Locate the cell with the specified text and output its [X, Y] center coordinate. 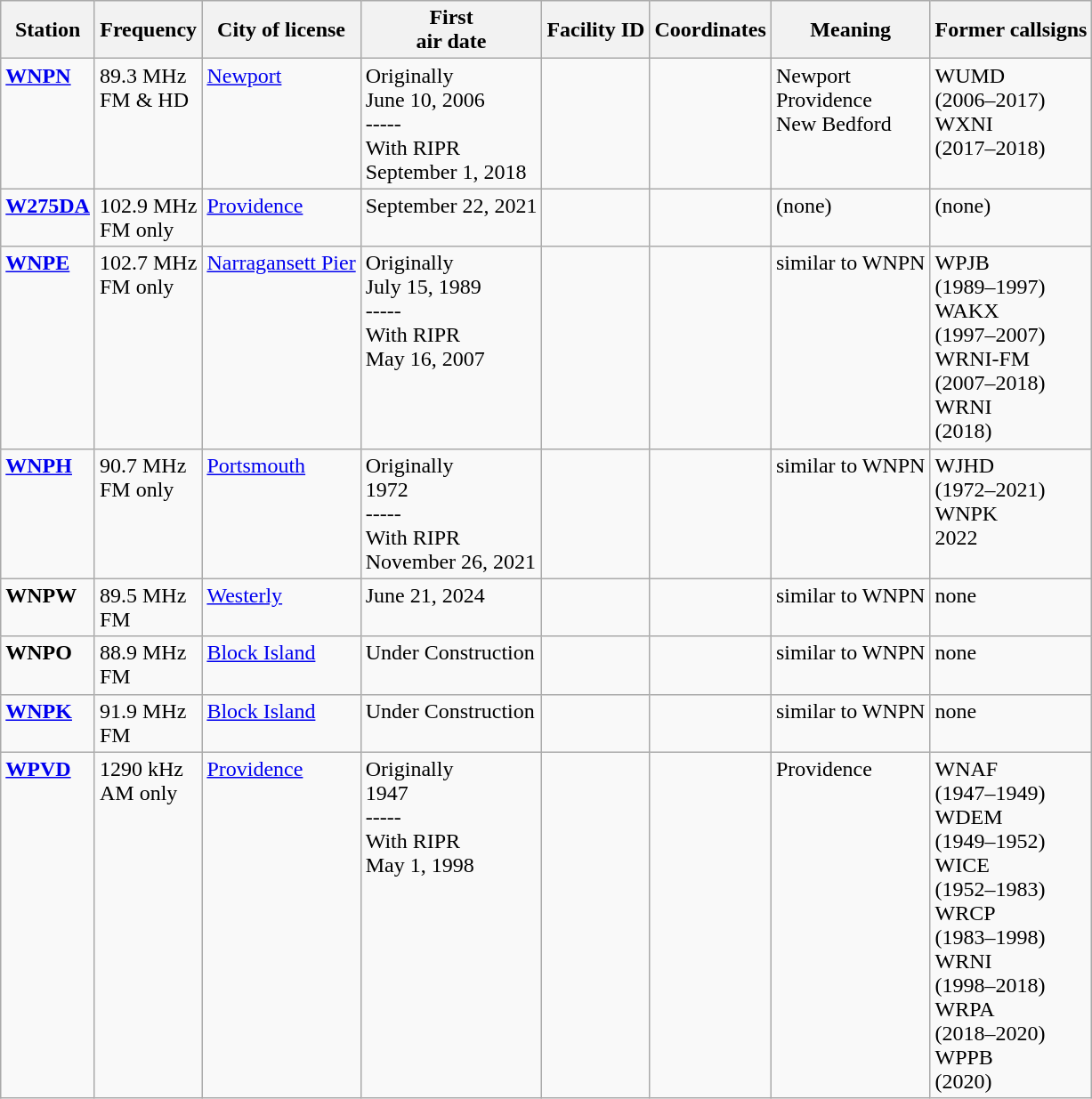
WPVD [48, 925]
WJHD(1972–2021)WNPK2022 [1011, 513]
89.3 MHzFM & HD [148, 124]
OriginallyJuly 15, 1989-----With RIPRMay 16, 2007 [451, 347]
W275DA [48, 217]
Frequency [148, 30]
Facility ID [596, 30]
88.9 MHzFM [148, 666]
91.9 MHzFM [148, 723]
Coordinates [710, 30]
Station [48, 30]
102.9 MHzFM only [148, 217]
WPJB(1989–1997)WAKX(1997–2007)WRNI-FM(2007–2018)WRNI(2018) [1011, 347]
Westerly [281, 607]
WNPN [48, 124]
September 22, 2021 [451, 217]
90.7 MHzFM only [148, 513]
OriginallyJune 10, 2006-----With RIPRSeptember 1, 2018 [451, 124]
Originally1972-----With RIPRNovember 26, 2021 [451, 513]
1290 kHzAM only [148, 925]
Portsmouth [281, 513]
Newport [281, 124]
102.7 MHzFM only [148, 347]
WUMD(2006–2017)WXNI(2017–2018) [1011, 124]
Former callsigns [1011, 30]
WNAF(1947–1949)WDEM(1949–1952)WICE(1952–1983)WRCP(1983–1998)WRNI(1998–2018)WRPA(2018–2020)WPPB(2020) [1011, 925]
WNPO [48, 666]
NewportProvidenceNew Bedford [851, 124]
City of license [281, 30]
WNPE [48, 347]
June 21, 2024 [451, 607]
WNPK [48, 723]
WNPH [48, 513]
Firstair date [451, 30]
Narragansett Pier [281, 347]
89.5 MHzFM [148, 607]
Meaning [851, 30]
Originally1947-----With RIPRMay 1, 1998 [451, 925]
WNPW [48, 607]
